Determine the [x, y] coordinate at the center of the cell enclosing the given text.  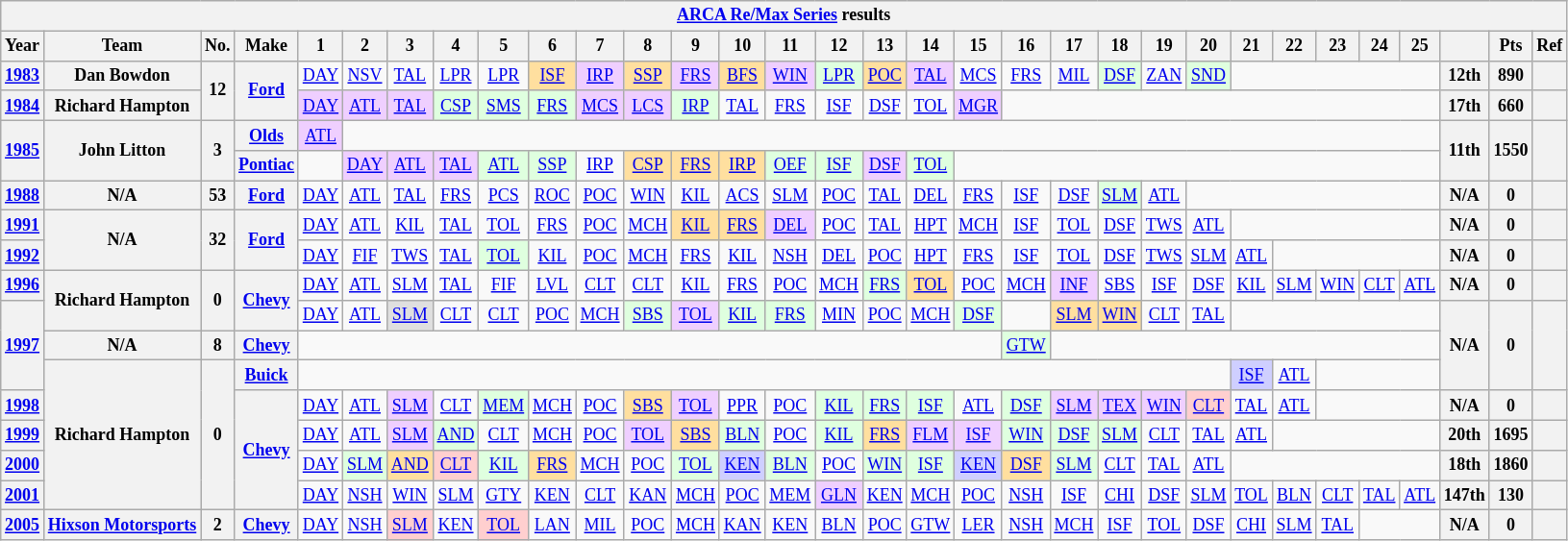
ZAN [1163, 75]
PCS [504, 196]
1996 [23, 284]
MIN [839, 315]
1991 [23, 225]
22 [1294, 46]
19 [1163, 46]
Team [121, 46]
4 [456, 46]
No. [217, 46]
Pts [1511, 46]
Year [23, 46]
18th [1464, 465]
SMS [504, 106]
25 [1420, 46]
20th [1464, 434]
23 [1338, 46]
OEF [790, 165]
9 [696, 46]
1992 [23, 256]
6 [553, 46]
1998 [23, 406]
1983 [23, 75]
2005 [23, 525]
1695 [1511, 434]
660 [1511, 106]
FLM [931, 434]
11th [1464, 150]
MGR [979, 106]
53 [217, 196]
130 [1511, 496]
1997 [23, 345]
Ref [1550, 46]
Dan Bowdon [121, 75]
20 [1208, 46]
2001 [23, 496]
TEX [1120, 406]
1984 [23, 106]
10 [742, 46]
1999 [23, 434]
LCS [648, 106]
LER [979, 525]
GTY [504, 496]
Make [267, 46]
11 [790, 46]
890 [1511, 75]
13 [884, 46]
147th [1464, 496]
LAN [553, 525]
15 [979, 46]
PPR [742, 406]
John Litton [121, 150]
SND [1208, 75]
2000 [23, 465]
12th [1464, 75]
GLN [839, 496]
1985 [23, 150]
7 [600, 46]
INF [1074, 284]
Buick [267, 375]
LVL [553, 284]
16 [1026, 46]
14 [931, 46]
17 [1074, 46]
1550 [1511, 150]
5 [504, 46]
32 [217, 240]
21 [1252, 46]
18 [1120, 46]
1 [320, 46]
1860 [1511, 465]
Pontiac [267, 165]
17th [1464, 106]
BFS [742, 75]
ARCA Re/Max Series results [784, 15]
24 [1380, 46]
NSV [364, 75]
Hixson Motorsports [121, 525]
Olds [267, 135]
ROC [553, 196]
ACS [742, 196]
1988 [23, 196]
